Locate the cell with the specified text and output its (x, y) center coordinate. 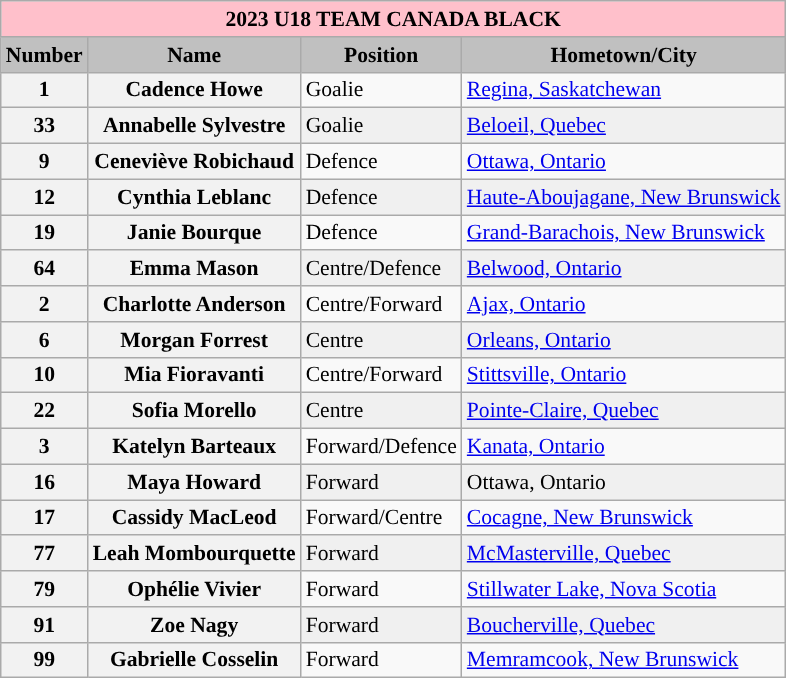
2023 U18 TEAM CANADA BLACK (394, 19)
Regina, Saskatchewan (624, 90)
Boucherville, Quebec (624, 625)
Grand-Barachois, New Brunswick (624, 233)
Mia Fioravanti (194, 375)
Charlotte Anderson (194, 304)
12 (44, 197)
Belwood, Ontario (624, 269)
91 (44, 625)
2 (44, 304)
77 (44, 554)
22 (44, 411)
Orleans, Ontario (624, 340)
Leah Mombourquette (194, 554)
Sofia Morello (194, 411)
64 (44, 269)
Janie Bourque (194, 233)
Cynthia Leblanc (194, 197)
Centre/Defence (382, 269)
Kanata, Ontario (624, 447)
Position (382, 55)
Forward/Defence (382, 447)
79 (44, 589)
Name (194, 55)
Maya Howard (194, 482)
Hometown/City (624, 55)
Memramcook, New Brunswick (624, 660)
Cadence Howe (194, 90)
10 (44, 375)
Ajax, Ontario (624, 304)
17 (44, 518)
Gabrielle Cosselin (194, 660)
Number (44, 55)
Stittsville, Ontario (624, 375)
Ophélie Vivier (194, 589)
Emma Mason (194, 269)
Stillwater Lake, Nova Scotia (624, 589)
33 (44, 126)
Morgan Forrest (194, 340)
McMasterville, Quebec (624, 554)
9 (44, 162)
Beloeil, Quebec (624, 126)
Cocagne, New Brunswick (624, 518)
Annabelle Sylvestre (194, 126)
Ceneviève Robichaud (194, 162)
3 (44, 447)
Haute-Aboujagane, New Brunswick (624, 197)
6 (44, 340)
1 (44, 90)
19 (44, 233)
Katelyn Barteaux (194, 447)
Forward/Centre (382, 518)
99 (44, 660)
16 (44, 482)
Zoe Nagy (194, 625)
Pointe-Claire, Quebec (624, 411)
Cassidy MacLeod (194, 518)
